Return the [X, Y] coordinate for the center point of the cell that contains the specified text.  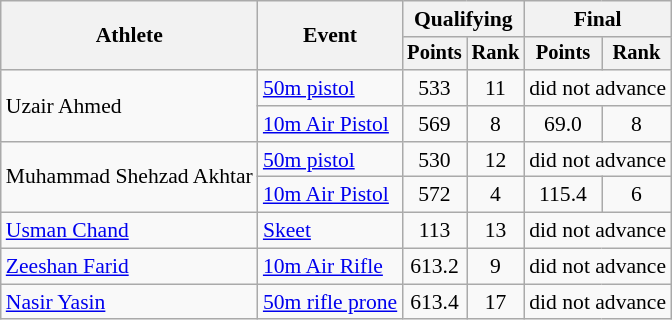
6 [636, 195]
Nasir Yasin [130, 302]
115.4 [562, 195]
69.0 [562, 124]
10m Air Rifle [330, 267]
569 [434, 124]
613.4 [434, 302]
9 [496, 267]
17 [496, 302]
613.2 [434, 267]
Uzair Ahmed [130, 106]
50m rifle prone [330, 302]
4 [496, 195]
11 [496, 88]
113 [434, 231]
530 [434, 160]
12 [496, 160]
Qualifying [463, 19]
Skeet [330, 231]
13 [496, 231]
572 [434, 195]
533 [434, 88]
Final [598, 19]
Zeeshan Farid [130, 267]
Event [330, 36]
Usman Chand [130, 231]
Athlete [130, 36]
Muhammad Shehzad Akhtar [130, 178]
